Return the (X, Y) coordinate for the center point of the cell that contains the specified text.  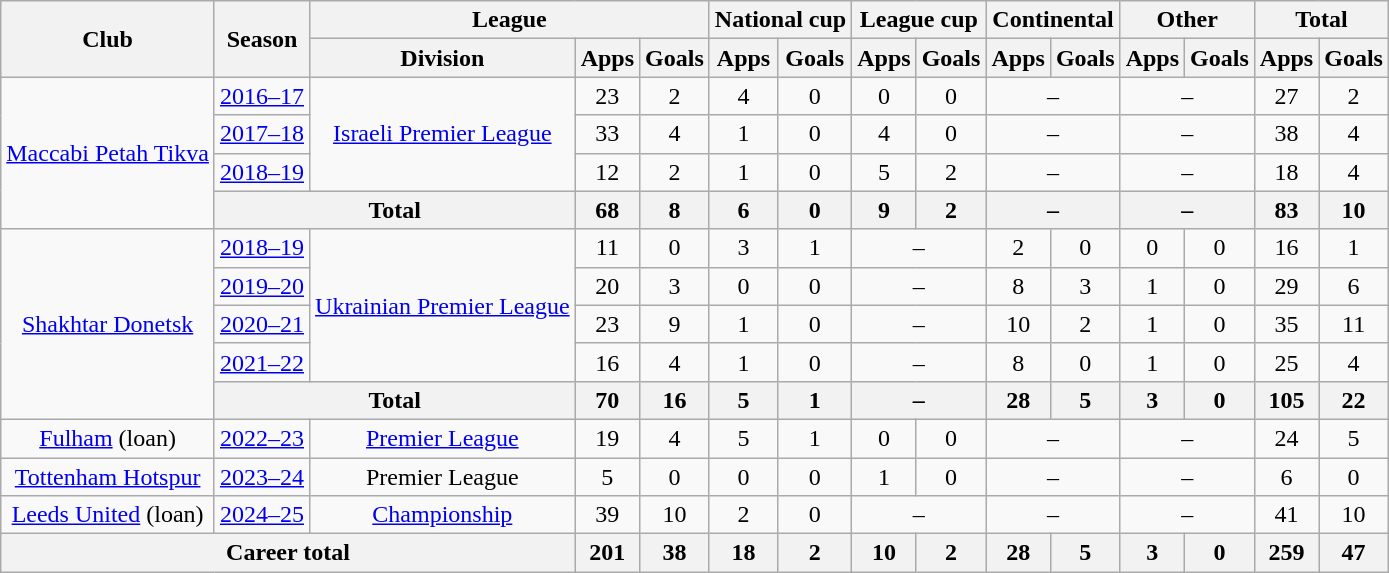
35 (1286, 324)
83 (1286, 210)
League cup (919, 20)
2023–24 (262, 477)
2016–17 (262, 96)
29 (1286, 286)
12 (607, 172)
Shakhtar Donetsk (108, 324)
39 (607, 515)
47 (1354, 553)
41 (1286, 515)
24 (1286, 438)
League (510, 20)
Division (443, 58)
Tottenham Hotspur (108, 477)
Career total (288, 553)
Leeds United (loan) (108, 515)
Fulham (loan) (108, 438)
70 (607, 400)
Ukrainian Premier League (443, 305)
33 (607, 134)
22 (1354, 400)
2017–18 (262, 134)
19 (607, 438)
Other (1187, 20)
27 (1286, 96)
National cup (780, 20)
2024–25 (262, 515)
201 (607, 553)
Club (108, 39)
Maccabi Petah Tikva (108, 153)
Continental (1053, 20)
Israeli Premier League (443, 134)
68 (607, 210)
259 (1286, 553)
20 (607, 286)
2021–22 (262, 362)
Championship (443, 515)
2019–20 (262, 286)
2020–21 (262, 324)
105 (1286, 400)
25 (1286, 362)
Season (262, 39)
2022–23 (262, 438)
